Return [x, y] of the center of cell containing provided text 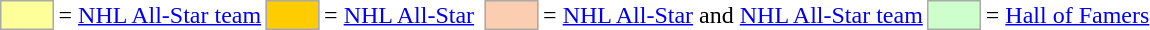
= NHL All-Star and NHL All-Star team [734, 15]
= NHL All-Star team [160, 15]
= NHL All-Star [400, 15]
